Scan for the cell matching the given text and deliver its [X, Y] coordinate at center. 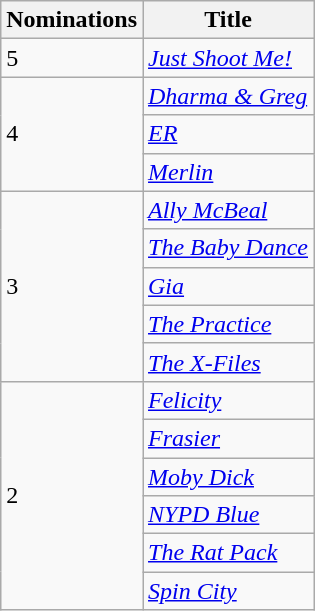
ER [228, 134]
4 [72, 134]
The Baby Dance [228, 248]
The Rat Pack [228, 553]
Gia [228, 286]
Just Shoot Me! [228, 58]
Dharma & Greg [228, 96]
Title [228, 20]
Nominations [72, 20]
Frasier [228, 438]
The Practice [228, 324]
Merlin [228, 172]
The X-Files [228, 362]
5 [72, 58]
Moby Dick [228, 477]
Felicity [228, 400]
Spin City [228, 591]
2 [72, 495]
NYPD Blue [228, 515]
3 [72, 286]
Ally McBeal [228, 210]
